Locate the cell with the specified text and output its [x, y] center coordinate. 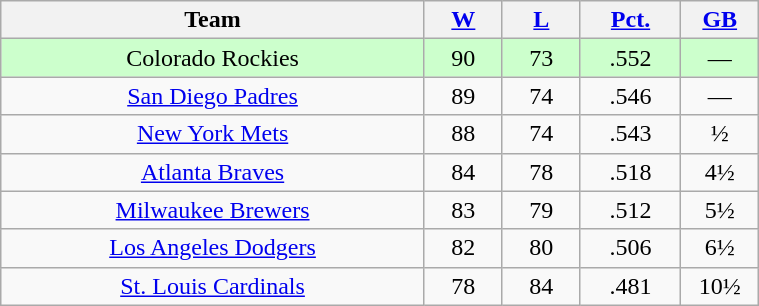
GB [720, 20]
.518 [630, 172]
Atlanta Braves [213, 172]
90 [463, 58]
83 [463, 210]
Team [213, 20]
88 [463, 134]
Los Angeles Dodgers [213, 248]
Colorado Rockies [213, 58]
82 [463, 248]
80 [541, 248]
Pct. [630, 20]
.506 [630, 248]
½ [720, 134]
79 [541, 210]
L [541, 20]
W [463, 20]
San Diego Padres [213, 96]
10½ [720, 286]
6½ [720, 248]
.552 [630, 58]
Milwaukee Brewers [213, 210]
89 [463, 96]
5½ [720, 210]
St. Louis Cardinals [213, 286]
New York Mets [213, 134]
.546 [630, 96]
73 [541, 58]
.481 [630, 286]
.512 [630, 210]
4½ [720, 172]
.543 [630, 134]
